Capture the cell that displays the provided text and extract its [X, Y] central coordinate. 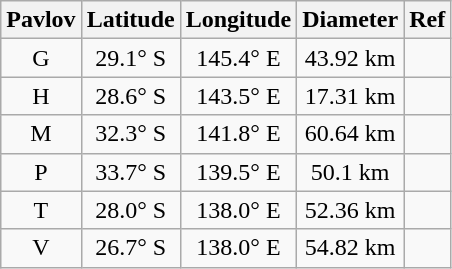
V [41, 248]
17.31 km [350, 96]
54.82 km [350, 248]
145.4° E [238, 58]
H [41, 96]
Ref [428, 20]
P [41, 172]
G [41, 58]
28.0° S [130, 210]
50.1 km [350, 172]
26.7° S [130, 248]
28.6° S [130, 96]
M [41, 134]
29.1° S [130, 58]
32.3° S [130, 134]
33.7° S [130, 172]
Latitude [130, 20]
139.5° E [238, 172]
Pavlov [41, 20]
52.36 km [350, 210]
141.8° E [238, 134]
60.64 km [350, 134]
43.92 km [350, 58]
Longitude [238, 20]
143.5° E [238, 96]
Diameter [350, 20]
T [41, 210]
